Find where the given text appears and provide that cell's center as (X, Y) coordinate. 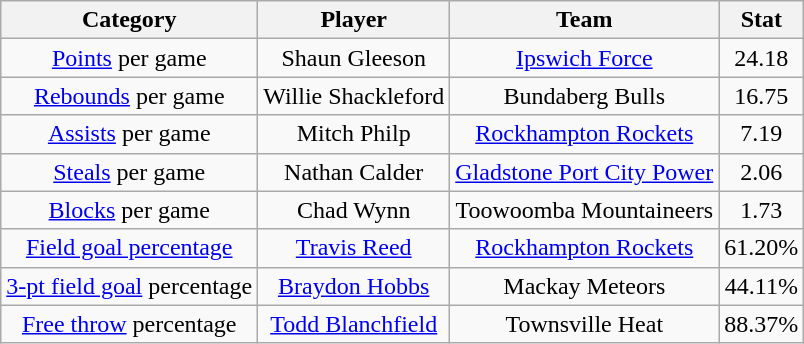
Willie Shackleford (354, 96)
Mitch Philp (354, 134)
Stat (762, 20)
Field goal percentage (130, 248)
Ipswich Force (584, 58)
24.18 (762, 58)
Gladstone Port City Power (584, 172)
Travis Reed (354, 248)
Steals per game (130, 172)
16.75 (762, 96)
Townsville Heat (584, 324)
Free throw percentage (130, 324)
3-pt field goal percentage (130, 286)
Category (130, 20)
Todd Blanchfield (354, 324)
Braydon Hobbs (354, 286)
Nathan Calder (354, 172)
88.37% (762, 324)
Bundaberg Bulls (584, 96)
Assists per game (130, 134)
Blocks per game (130, 210)
Player (354, 20)
61.20% (762, 248)
Toowoomba Mountaineers (584, 210)
Rebounds per game (130, 96)
Mackay Meteors (584, 286)
Points per game (130, 58)
Chad Wynn (354, 210)
Team (584, 20)
7.19 (762, 134)
Shaun Gleeson (354, 58)
44.11% (762, 286)
2.06 (762, 172)
1.73 (762, 210)
